Pinpoint the cell where the given text exists, returning its [X, Y] midpoint coordinate. 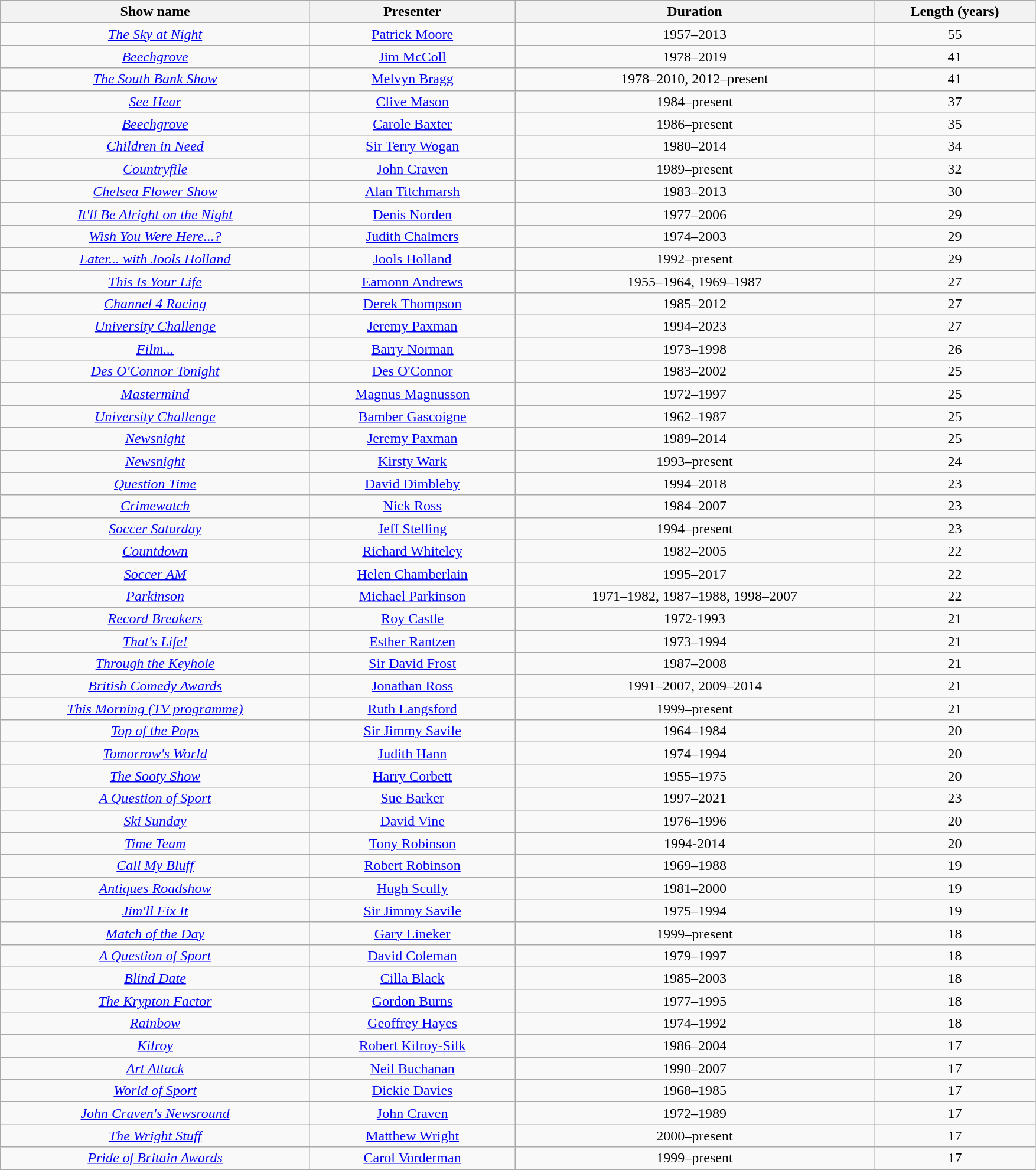
1955–1975 [695, 776]
The Wright Stuff [155, 1136]
1981–2000 [695, 888]
Carol Vorderman [412, 1158]
Clive Mason [412, 102]
Jonathan Ross [412, 686]
Later... with Jools Holland [155, 259]
Time Team [155, 843]
Soccer AM [155, 573]
1972-1993 [695, 618]
Children in Need [155, 146]
Tony Robinson [412, 843]
1986–present [695, 124]
1978–2010, 2012–present [695, 79]
1962–1987 [695, 416]
Top of the Pops [155, 731]
1986–2004 [695, 1046]
2000–present [695, 1136]
1994-2014 [695, 843]
Nick Ross [412, 506]
Question Time [155, 484]
Record Breakers [155, 618]
1974–1992 [695, 1024]
Neil Buchanan [412, 1068]
Derek Thompson [412, 304]
Match of the Day [155, 933]
24 [954, 461]
32 [954, 169]
Mastermind [155, 394]
30 [954, 191]
Roy Castle [412, 618]
1976–1996 [695, 821]
Judith Chalmers [412, 236]
Ruth Langsford [412, 709]
Richard Whiteley [412, 551]
1957–2013 [695, 34]
Gary Lineker [412, 933]
Show name [155, 12]
1983–2013 [695, 191]
Bamber Gascoigne [412, 416]
1993–present [695, 461]
That's Life! [155, 641]
David Dimbleby [412, 484]
Sir Terry Wogan [412, 146]
Carole Baxter [412, 124]
Jeff Stelling [412, 529]
1979–1997 [695, 956]
Presenter [412, 12]
Art Attack [155, 1068]
Des O'Connor Tonight [155, 371]
John Craven's Newsround [155, 1113]
Denis Norden [412, 214]
Jools Holland [412, 259]
1984–present [695, 102]
Sue Barker [412, 799]
Des O'Connor [412, 371]
Blind Date [155, 978]
1977–1995 [695, 1001]
1968–1985 [695, 1091]
1985–2003 [695, 978]
Magnus Magnusson [412, 394]
1994–present [695, 529]
1975–1994 [695, 911]
Duration [695, 12]
1994–2023 [695, 327]
Soccer Saturday [155, 529]
Robert Robinson [412, 866]
Helen Chamberlain [412, 573]
Hugh Scully [412, 888]
Length (years) [954, 12]
Sir David Frost [412, 664]
Crimewatch [155, 506]
1980–2014 [695, 146]
1991–2007, 2009–2014 [695, 686]
1989–2014 [695, 439]
Gordon Burns [412, 1001]
Wish You Were Here...? [155, 236]
Dickie Davies [412, 1091]
The Krypton Factor [155, 1001]
Eamonn Andrews [412, 282]
See Hear [155, 102]
Kirsty Wark [412, 461]
The Sky at Night [155, 34]
1969–1988 [695, 866]
Countryfile [155, 169]
1974–2003 [695, 236]
This Morning (TV programme) [155, 709]
The Sooty Show [155, 776]
Pride of Britain Awards [155, 1158]
David Vine [412, 821]
1985–2012 [695, 304]
34 [954, 146]
1994–2018 [695, 484]
1992–present [695, 259]
1987–2008 [695, 664]
55 [954, 34]
Rainbow [155, 1024]
Patrick Moore [412, 34]
Countdown [155, 551]
Jim McColl [412, 57]
1982–2005 [695, 551]
Through the Keyhole [155, 664]
Robert Kilroy-Silk [412, 1046]
1990–2007 [695, 1068]
26 [954, 349]
Geoffrey Hayes [412, 1024]
1972–1989 [695, 1113]
1964–1984 [695, 731]
1989–present [695, 169]
Matthew Wright [412, 1136]
Chelsea Flower Show [155, 191]
1977–2006 [695, 214]
Channel 4 Racing [155, 304]
Antiques Roadshow [155, 888]
Jim'll Fix It [155, 911]
Judith Hann [412, 754]
Parkinson [155, 596]
1973–1998 [695, 349]
Tomorrow's World [155, 754]
Michael Parkinson [412, 596]
It'll Be Alright on the Night [155, 214]
1973–1994 [695, 641]
Esther Rantzen [412, 641]
The South Bank Show [155, 79]
This Is Your Life [155, 282]
1974–1994 [695, 754]
Barry Norman [412, 349]
1983–2002 [695, 371]
1995–2017 [695, 573]
David Coleman [412, 956]
Kilroy [155, 1046]
British Comedy Awards [155, 686]
Harry Corbett [412, 776]
Film... [155, 349]
Call My Bluff [155, 866]
35 [954, 124]
Melvyn Bragg [412, 79]
1997–2021 [695, 799]
1955–1964, 1969–1987 [695, 282]
Alan Titchmarsh [412, 191]
1971–1982, 1987–1988, 1998–2007 [695, 596]
World of Sport [155, 1091]
Cilla Black [412, 978]
1972–1997 [695, 394]
1984–2007 [695, 506]
37 [954, 102]
Ski Sunday [155, 821]
1978–2019 [695, 57]
